Extract the (x, y) coordinate from the center of the cell holding the provided text.  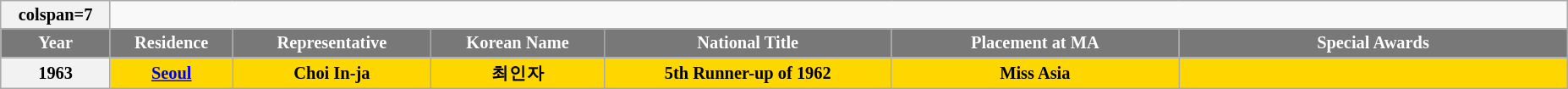
Year (56, 43)
Seoul (171, 73)
Korean Name (518, 43)
Miss Asia (1035, 73)
National Title (748, 43)
5th Runner-up of 1962 (748, 73)
colspan=7 (56, 14)
최인자 (518, 73)
Special Awards (1373, 43)
Residence (171, 43)
Placement at MA (1035, 43)
Choi In-ja (332, 73)
Representative (332, 43)
1963 (56, 73)
